Detect which cell encompasses the target text, then output its (X, Y) center coordinate. 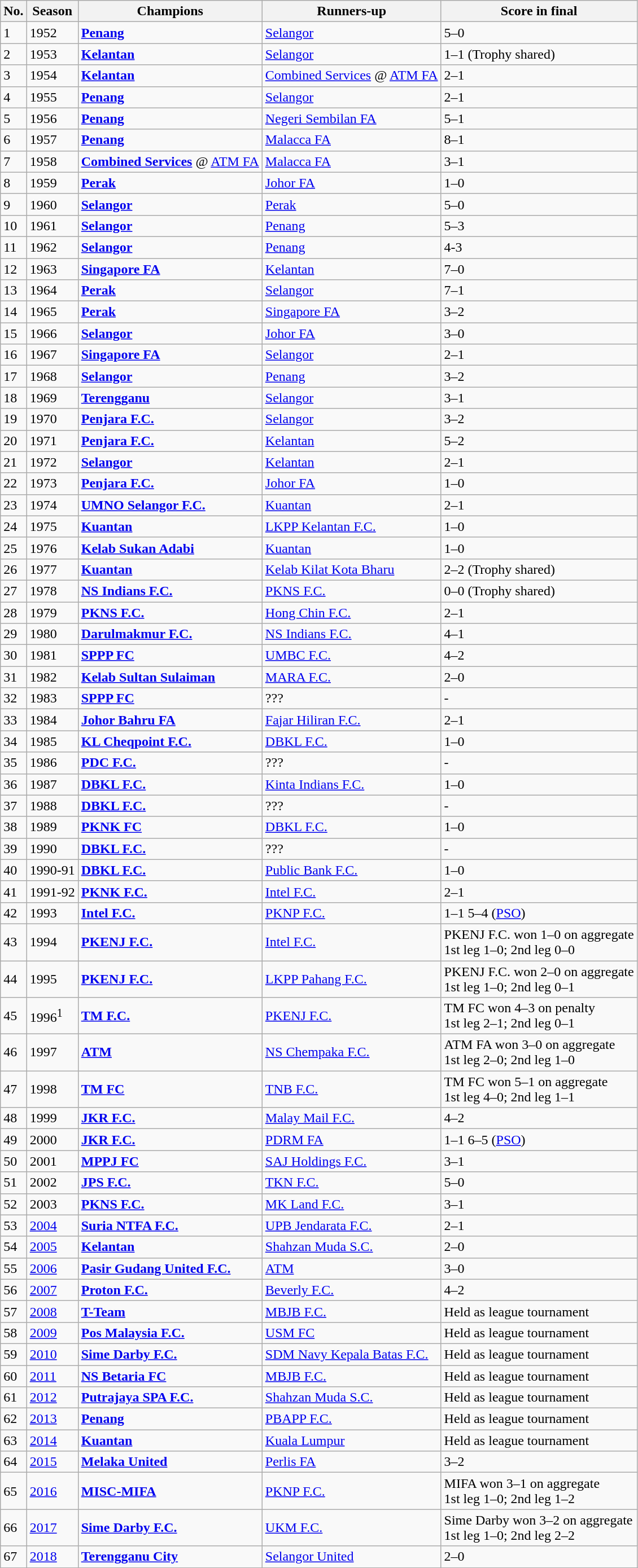
55 (14, 1268)
30 (14, 656)
41 (14, 891)
PKNK FC (170, 827)
1997 (52, 1053)
9 (14, 204)
TKN F.C. (351, 1183)
1975 (52, 526)
58 (14, 1333)
28 (14, 612)
3 (14, 76)
2008 (52, 1311)
Runners-up (351, 11)
8 (14, 183)
1986 (52, 763)
Selangor United (351, 1557)
2016 (52, 1491)
40 (14, 870)
1999 (52, 1118)
5 (14, 118)
2012 (52, 1398)
PBAPP F.C. (351, 1419)
MARA F.C. (351, 677)
49 (14, 1140)
1994 (52, 942)
2005 (52, 1247)
5–1 (539, 118)
29 (14, 634)
7–1 (539, 291)
47 (14, 1089)
10 (14, 226)
22 (14, 484)
1–1 (Trophy shared) (539, 54)
1967 (52, 355)
15 (14, 333)
1998 (52, 1089)
1–1 5–4 (PSO) (539, 913)
LKPP Kelantan F.C. (351, 526)
Kinta Indians F.C. (351, 784)
43 (14, 942)
14 (14, 312)
TM FC (170, 1089)
64 (14, 1462)
23 (14, 505)
2009 (52, 1333)
44 (14, 978)
Negeri Sembilan FA (351, 118)
Melaka United (170, 1462)
Proton F.C. (170, 1290)
TNB F.C. (351, 1089)
Kelab Kilat Kota Bharu (351, 569)
1952 (52, 33)
2004 (52, 1226)
T-Team (170, 1311)
JPS F.C. (170, 1183)
1990-91 (52, 870)
1954 (52, 76)
18 (14, 398)
2011 (52, 1376)
Score in final (539, 11)
Pos Malaysia F.C. (170, 1333)
Champions (170, 11)
1957 (52, 140)
MISC-MIFA (170, 1491)
12 (14, 269)
63 (14, 1440)
61 (14, 1398)
1981 (52, 656)
42 (14, 913)
24 (14, 526)
1971 (52, 441)
17 (14, 376)
1959 (52, 183)
65 (14, 1491)
19 (14, 419)
SDM Navy Kepala Batas F.C. (351, 1354)
1970 (52, 419)
LKPP Pahang F.C. (351, 978)
1983 (52, 699)
1995 (52, 978)
Kelab Sukan Adabi (170, 548)
60 (14, 1376)
25 (14, 548)
53 (14, 1226)
31 (14, 677)
33 (14, 720)
2001 (52, 1161)
1968 (52, 376)
1969 (52, 398)
2006 (52, 1268)
48 (14, 1118)
PKNK F.C. (170, 891)
UKM F.C. (351, 1528)
46 (14, 1053)
2000 (52, 1140)
52 (14, 1204)
1962 (52, 247)
37 (14, 806)
Terengganu City (170, 1557)
2–2 (Trophy shared) (539, 569)
1989 (52, 827)
Pasir Gudang United F.C. (170, 1268)
21 (14, 462)
1976 (52, 548)
27 (14, 591)
67 (14, 1557)
26 (14, 569)
Suria NTFA F.C. (170, 1226)
KL Cheqpoint F.C. (170, 741)
1966 (52, 333)
51 (14, 1183)
19961 (52, 1016)
1985 (52, 741)
34 (14, 741)
0–0 (Trophy shared) (539, 591)
Hong Chin F.C. (351, 612)
Public Bank F.C. (351, 870)
59 (14, 1354)
2002 (52, 1183)
ATM FA won 3–0 on aggregate 1st leg 2–0; 2nd leg 1–0 (539, 1053)
1974 (52, 505)
1961 (52, 226)
Terengganu (170, 398)
Kelab Sultan Sulaiman (170, 677)
4-3 (539, 247)
1982 (52, 677)
TM FC won 5–1 on aggregate 1st leg 4–0; 2nd leg 1–1 (539, 1089)
MIFA won 3–1 on aggregate 1st leg 1–0; 2nd leg 1–2 (539, 1491)
1978 (52, 591)
32 (14, 699)
NS Betaria FC (170, 1376)
Kuala Lumpur (351, 1440)
8–1 (539, 140)
7 (14, 161)
35 (14, 763)
1956 (52, 118)
MPPJ FC (170, 1161)
66 (14, 1528)
Season (52, 11)
1993 (52, 913)
16 (14, 355)
7–0 (539, 269)
1–1 6–5 (PSO) (539, 1140)
1987 (52, 784)
UMBC F.C. (351, 656)
NS Chempaka F.C. (351, 1053)
13 (14, 291)
2010 (52, 1354)
1979 (52, 612)
1990 (52, 849)
PKENJ F.C. won 2–0 on aggregate 1st leg 1–0; 2nd leg 0–1 (539, 978)
2017 (52, 1528)
2 (14, 54)
11 (14, 247)
1984 (52, 720)
1964 (52, 291)
TM F.C. (170, 1016)
1958 (52, 161)
1 (14, 33)
4–1 (539, 634)
2015 (52, 1462)
UMNO Selangor F.C. (170, 505)
1960 (52, 204)
45 (14, 1016)
1955 (52, 97)
1991-92 (52, 891)
TM FC won 4–3 on penalty 1st leg 2–1; 2nd leg 0–1 (539, 1016)
Fajar Hiliran F.C. (351, 720)
50 (14, 1161)
2018 (52, 1557)
Johor Bahru FA (170, 720)
USM FC (351, 1333)
1953 (52, 54)
54 (14, 1247)
2003 (52, 1204)
2007 (52, 1290)
Sime Darby won 3–2 on aggregate 1st leg 1–0; 2nd leg 2–2 (539, 1528)
6 (14, 140)
56 (14, 1290)
Perlis FA (351, 1462)
Beverly F.C. (351, 1290)
1977 (52, 569)
1963 (52, 269)
2013 (52, 1419)
Malay Mail F.C. (351, 1118)
4 (14, 97)
PKENJ F.C. won 1–0 on aggregate 1st leg 1–0; 2nd leg 0–0 (539, 942)
SAJ Holdings F.C. (351, 1161)
62 (14, 1419)
MK Land F.C. (351, 1204)
1965 (52, 312)
36 (14, 784)
Putrajaya SPA F.C. (170, 1398)
5–2 (539, 441)
1973 (52, 484)
PDC F.C. (170, 763)
38 (14, 827)
57 (14, 1311)
1980 (52, 634)
1972 (52, 462)
1988 (52, 806)
20 (14, 441)
UPB Jendarata F.C. (351, 1226)
Darulmakmur F.C. (170, 634)
No. (14, 11)
2014 (52, 1440)
39 (14, 849)
5–3 (539, 226)
PDRM FA (351, 1140)
